Output the (x, y) coordinate of the center of the cell containing the given text.  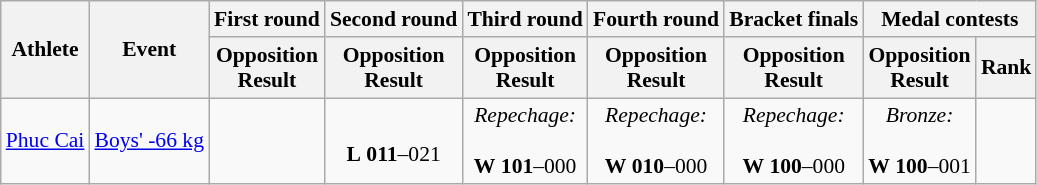
Medal contests (950, 19)
Repechage:W 101–000 (525, 142)
Athlete (46, 50)
Third round (525, 19)
L 011–021 (394, 142)
Event (149, 50)
Repechage:W 100–000 (794, 142)
Bronze:W 100–001 (920, 142)
Phuc Cai (46, 142)
Boys' -66 kg (149, 142)
Repechage:W 010–000 (656, 142)
Second round (394, 19)
Fourth round (656, 19)
Rank (1006, 68)
First round (267, 19)
Bracket finals (794, 19)
